Scan for the cell matching the given text and deliver its (x, y) coordinate at center. 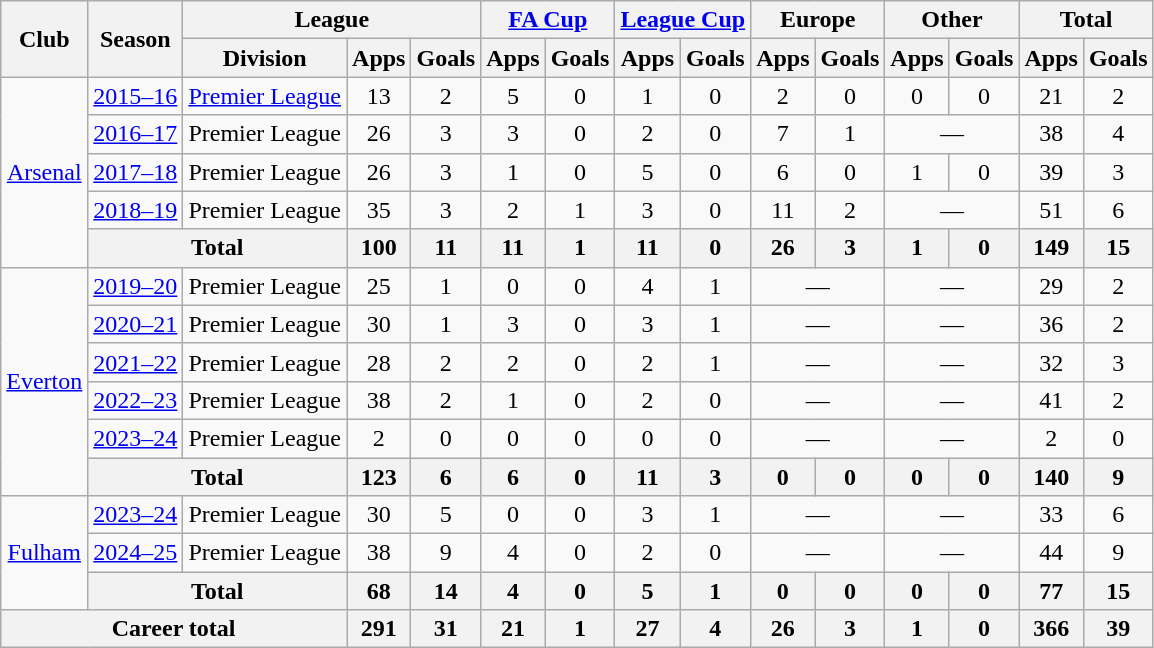
13 (379, 96)
25 (379, 286)
291 (379, 629)
Fulham (44, 553)
27 (648, 629)
41 (1051, 400)
2019–20 (136, 286)
366 (1051, 629)
44 (1051, 553)
29 (1051, 286)
68 (379, 591)
123 (379, 477)
Everton (44, 381)
Career total (174, 629)
51 (1051, 210)
Europe (818, 20)
31 (446, 629)
Other (952, 20)
33 (1051, 515)
2020–21 (136, 324)
100 (379, 248)
2015–16 (136, 96)
League Cup (683, 20)
140 (1051, 477)
2021–22 (136, 362)
2016–17 (136, 134)
32 (1051, 362)
149 (1051, 248)
7 (783, 134)
Arsenal (44, 172)
FA Cup (548, 20)
2024–25 (136, 553)
Club (44, 39)
Division (265, 58)
35 (379, 210)
14 (446, 591)
28 (379, 362)
2022–23 (136, 400)
2018–19 (136, 210)
Season (136, 39)
2017–18 (136, 172)
77 (1051, 591)
36 (1051, 324)
League (332, 20)
